Pinpoint the cell where the given text exists, returning its (X, Y) midpoint coordinate. 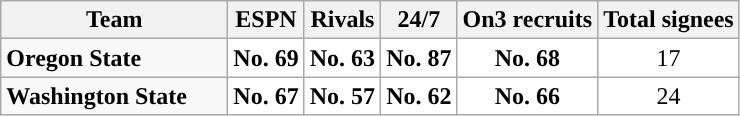
Total signees (669, 20)
No. 68 (528, 58)
Team (114, 20)
On3 recruits (528, 20)
Oregon State (114, 58)
No. 63 (342, 58)
17 (669, 58)
No. 87 (419, 58)
Rivals (342, 20)
No. 66 (528, 96)
No. 67 (266, 96)
No. 69 (266, 58)
24 (669, 96)
No. 57 (342, 96)
Washington State (114, 96)
No. 62 (419, 96)
ESPN (266, 20)
24/7 (419, 20)
